Detect which cell encompasses the target text, then output its (x, y) center coordinate. 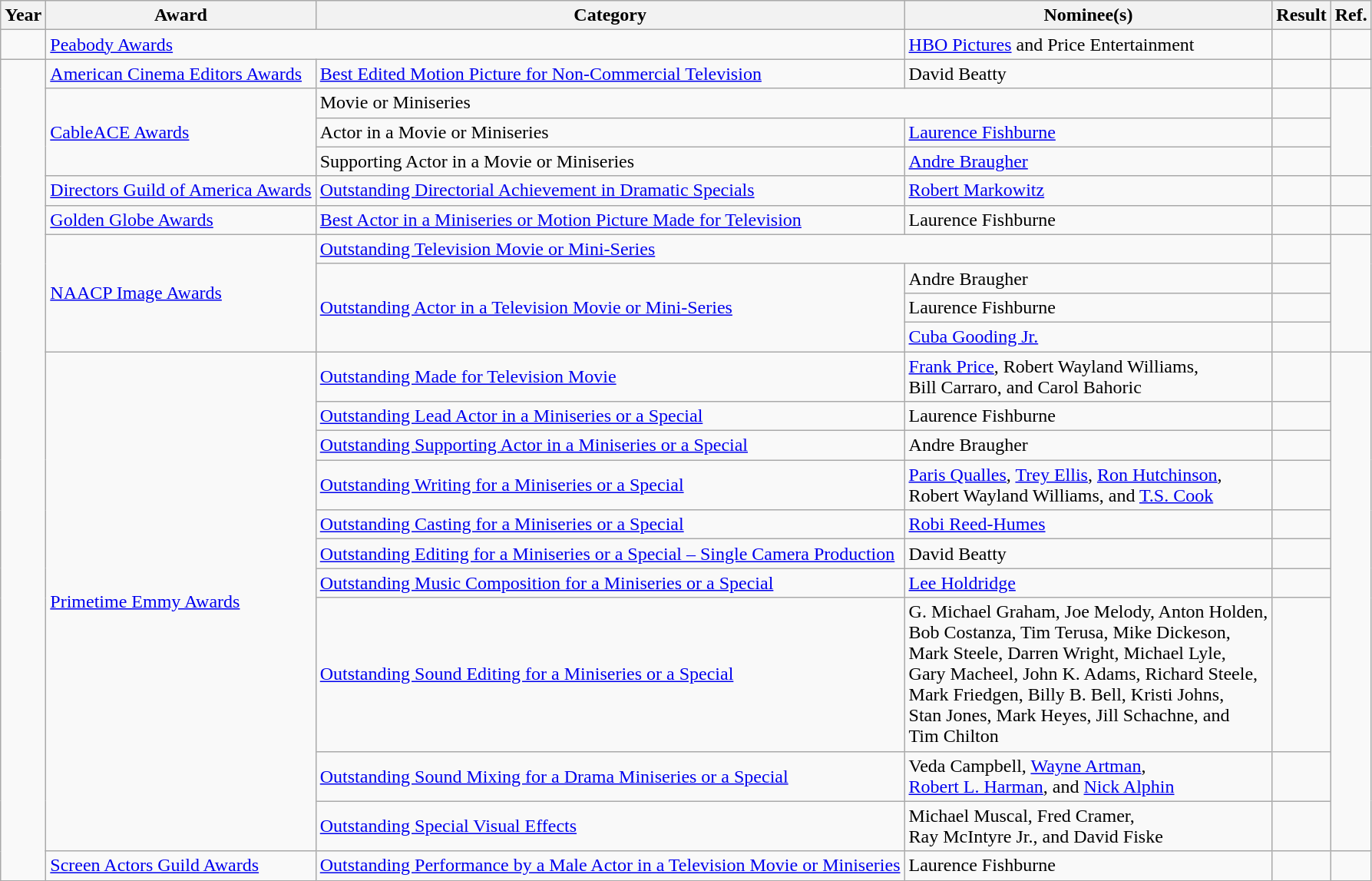
Primetime Emmy Awards (181, 602)
Year (23, 15)
Outstanding Writing for a Miniseries or a Special (610, 485)
Outstanding Sound Editing for a Miniseries or a Special (610, 674)
Golden Globe Awards (181, 220)
Supporting Actor in a Movie or Miniseries (610, 161)
Outstanding Special Visual Effects (610, 826)
Result (1301, 15)
Frank Price, Robert Wayland Williams, Bill Carraro, and Carol Bahoric (1089, 376)
American Cinema Editors Awards (181, 74)
Outstanding Television Movie or Mini-Series (794, 249)
Ref. (1351, 15)
Paris Qualles, Trey Ellis, Ron Hutchinson, Robert Wayland Williams, and T.S. Cook (1089, 485)
Outstanding Lead Actor in a Miniseries or a Special (610, 416)
Award (181, 15)
Robi Reed-Humes (1089, 525)
Michael Muscal, Fred Cramer, Ray McIntyre Jr., and David Fiske (1089, 826)
Outstanding Editing for a Miniseries or a Special – Single Camera Production (610, 554)
Outstanding Supporting Actor in a Miniseries or a Special (610, 445)
Outstanding Casting for a Miniseries or a Special (610, 525)
Outstanding Music Composition for a Miniseries or a Special (610, 583)
Screen Actors Guild Awards (181, 866)
Robert Markowitz (1089, 190)
Best Edited Motion Picture for Non-Commercial Television (610, 74)
Movie or Miniseries (794, 103)
Category (610, 15)
Outstanding Directorial Achievement in Dramatic Specials (610, 190)
Outstanding Performance by a Male Actor in a Television Movie or Miniseries (610, 866)
CableACE Awards (181, 132)
HBO Pictures and Price Entertainment (1089, 45)
Outstanding Made for Television Movie (610, 376)
Nominee(s) (1089, 15)
Actor in a Movie or Miniseries (610, 132)
Veda Campbell, Wayne Artman, Robert L. Harman, and Nick Alphin (1089, 776)
Outstanding Sound Mixing for a Drama Miniseries or a Special (610, 776)
Peabody Awards (475, 45)
Cuba Gooding Jr. (1089, 336)
NAACP Image Awards (181, 293)
Best Actor in a Miniseries or Motion Picture Made for Television (610, 220)
Directors Guild of America Awards (181, 190)
Outstanding Actor in a Television Movie or Mini-Series (610, 307)
Lee Holdridge (1089, 583)
